Extract the (X, Y) coordinate from the center of the cell holding the provided text.  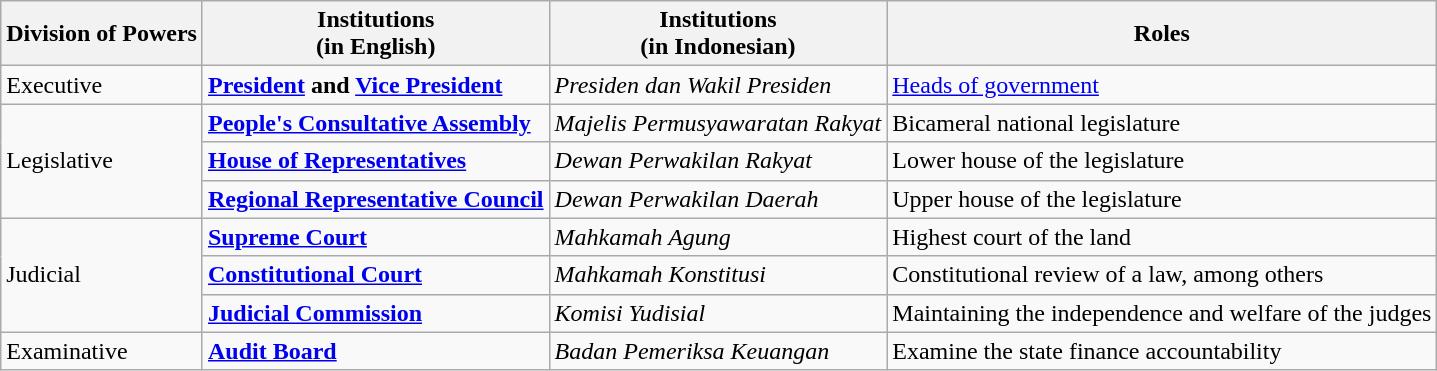
Lower house of the legislature (1162, 161)
Badan Pemeriksa Keuangan (718, 351)
Highest court of the land (1162, 237)
Heads of government (1162, 85)
Supreme Court (376, 237)
Examine the state finance accountability (1162, 351)
People's Consultative Assembly (376, 123)
Presiden dan Wakil Presiden (718, 85)
Dewan Perwakilan Rakyat (718, 161)
Bicameral national legislature (1162, 123)
House of Representatives (376, 161)
Division of Powers (102, 34)
Judicial (102, 275)
Executive (102, 85)
Constitutional Court (376, 275)
Constitutional review of a law, among others (1162, 275)
Judicial Commission (376, 313)
Mahkamah Agung (718, 237)
Mahkamah Konstitusi (718, 275)
Audit Board (376, 351)
Institutions(in English) (376, 34)
President and Vice President (376, 85)
Examinative (102, 351)
Regional Representative Council (376, 199)
Dewan Perwakilan Daerah (718, 199)
Maintaining the independence and welfare of the judges (1162, 313)
Legislative (102, 161)
Upper house of the legislature (1162, 199)
Institutions(in Indonesian) (718, 34)
Roles (1162, 34)
Komisi Yudisial (718, 313)
Majelis Permusyawaratan Rakyat (718, 123)
